Return [x, y] of the center of cell containing provided text 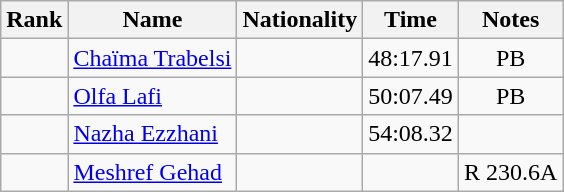
R 230.6A [510, 172]
Name [152, 20]
Olfa Lafi [152, 96]
Rank [34, 20]
Notes [510, 20]
Time [411, 20]
Meshref Gehad [152, 172]
48:17.91 [411, 58]
Nationality [300, 20]
50:07.49 [411, 96]
Chaïma Trabelsi [152, 58]
54:08.32 [411, 134]
Nazha Ezzhani [152, 134]
